Scan for the cell matching the given text and deliver its [x, y] coordinate at center. 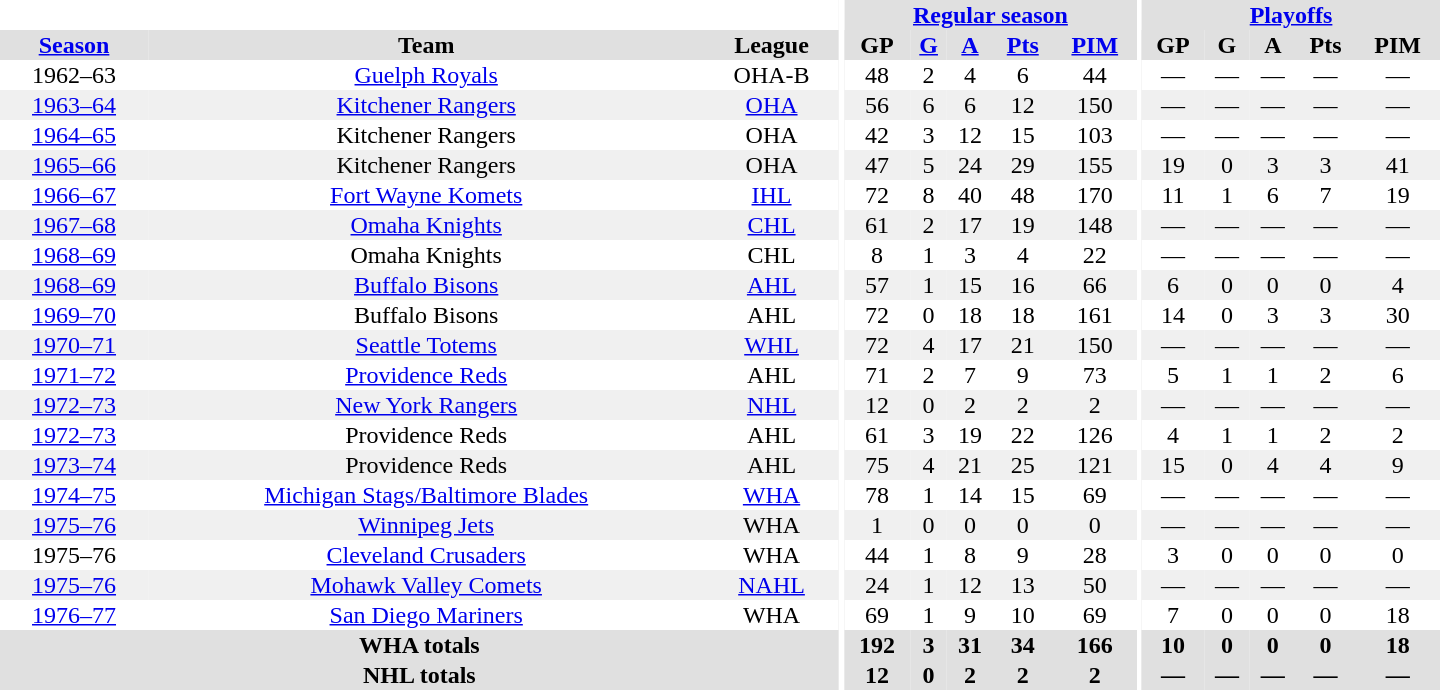
11 [1173, 195]
1974–75 [74, 495]
1964–65 [74, 135]
NAHL [771, 585]
WHL [771, 345]
78 [877, 495]
NHL totals [420, 675]
1966–67 [74, 195]
Winnipeg Jets [426, 525]
Regular season [990, 15]
13 [1023, 585]
155 [1095, 165]
170 [1095, 195]
148 [1095, 225]
NHL [771, 405]
28 [1095, 555]
42 [877, 135]
66 [1095, 285]
League [771, 45]
1963–64 [74, 105]
San Diego Mariners [426, 615]
Mohawk Valley Comets [426, 585]
New York Rangers [426, 405]
Michigan Stags/Baltimore Blades [426, 495]
57 [877, 285]
IHL [771, 195]
1969–70 [74, 315]
71 [877, 375]
1970–71 [74, 345]
75 [877, 465]
1965–66 [74, 165]
Seattle Totems [426, 345]
Fort Wayne Komets [426, 195]
126 [1095, 435]
161 [1095, 315]
29 [1023, 165]
Cleveland Crusaders [426, 555]
50 [1095, 585]
166 [1095, 645]
1971–72 [74, 375]
16 [1023, 285]
47 [877, 165]
192 [877, 645]
1976–77 [74, 615]
31 [970, 645]
1967–68 [74, 225]
Playoffs [1291, 15]
40 [970, 195]
30 [1398, 315]
41 [1398, 165]
Season [74, 45]
56 [877, 105]
73 [1095, 375]
1973–74 [74, 465]
OHA-B [771, 75]
34 [1023, 645]
1962–63 [74, 75]
25 [1023, 465]
Team [426, 45]
Guelph Royals [426, 75]
121 [1095, 465]
103 [1095, 135]
WHA totals [420, 645]
